For the text-containing cell, return its midpoint in [x, y] coordinate format. 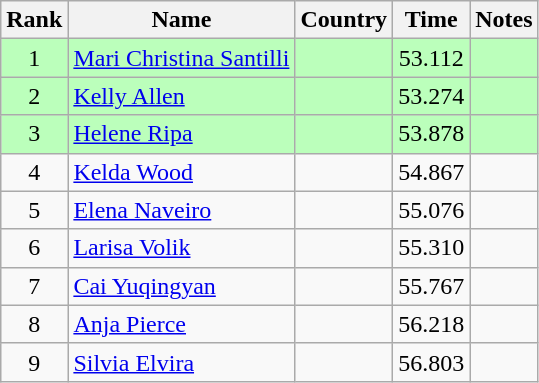
Anja Pierce [182, 324]
2 [34, 96]
53.112 [432, 58]
Notes [504, 20]
53.274 [432, 96]
5 [34, 210]
Larisa Volik [182, 248]
7 [34, 286]
Silvia Elvira [182, 362]
Rank [34, 20]
53.878 [432, 134]
Mari Christina Santilli [182, 58]
3 [34, 134]
Cai Yuqingyan [182, 286]
4 [34, 172]
55.767 [432, 286]
Elena Naveiro [182, 210]
56.803 [432, 362]
56.218 [432, 324]
1 [34, 58]
Time [432, 20]
Kelly Allen [182, 96]
8 [34, 324]
55.310 [432, 248]
Helene Ripa [182, 134]
54.867 [432, 172]
55.076 [432, 210]
Country [344, 20]
Name [182, 20]
9 [34, 362]
Kelda Wood [182, 172]
6 [34, 248]
